Search for the cell housing the specified text and yield its (x, y) center coordinate. 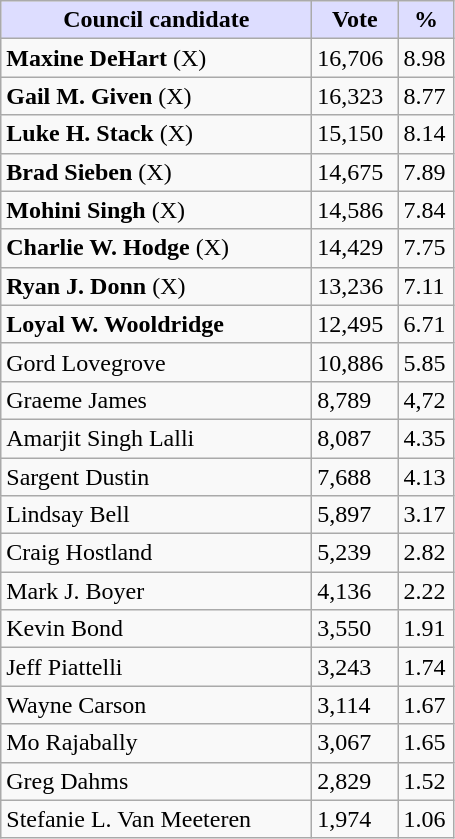
1.67 (426, 705)
Council candidate (156, 20)
1,974 (355, 819)
3,243 (355, 667)
Charlie W. Hodge (X) (156, 248)
7.89 (426, 172)
Luke H. Stack (X) (156, 134)
Jeff Piattelli (156, 667)
8.77 (426, 96)
Maxine DeHart (X) (156, 58)
Gord Lovegrove (156, 362)
Lindsay Bell (156, 515)
Mo Rajabally (156, 743)
Mark J. Boyer (156, 591)
Amarjit Singh Lalli (156, 438)
Wayne Carson (156, 705)
5,239 (355, 553)
Brad Sieben (X) (156, 172)
2.22 (426, 591)
Craig Hostland (156, 553)
7.75 (426, 248)
1.65 (426, 743)
Graeme James (156, 400)
8.14 (426, 134)
4.13 (426, 477)
6.71 (426, 324)
16,706 (355, 58)
Loyal W. Wooldridge (156, 324)
3,067 (355, 743)
12,495 (355, 324)
2,829 (355, 781)
2.82 (426, 553)
14,675 (355, 172)
8.98 (426, 58)
3,550 (355, 629)
14,429 (355, 248)
1.06 (426, 819)
% (426, 20)
16,323 (355, 96)
Ryan J. Donn (X) (156, 286)
4,72 (426, 400)
1.74 (426, 667)
10,886 (355, 362)
Sargent Dustin (156, 477)
Vote (355, 20)
5,897 (355, 515)
7.84 (426, 210)
3,114 (355, 705)
15,150 (355, 134)
7,688 (355, 477)
1.52 (426, 781)
1.91 (426, 629)
4.35 (426, 438)
8,087 (355, 438)
5.85 (426, 362)
Mohini Singh (X) (156, 210)
4,136 (355, 591)
3.17 (426, 515)
14,586 (355, 210)
13,236 (355, 286)
Gail M. Given (X) (156, 96)
7.11 (426, 286)
Kevin Bond (156, 629)
8,789 (355, 400)
Greg Dahms (156, 781)
Stefanie L. Van Meeteren (156, 819)
